Capture the cell that displays the provided text and extract its [x, y] central coordinate. 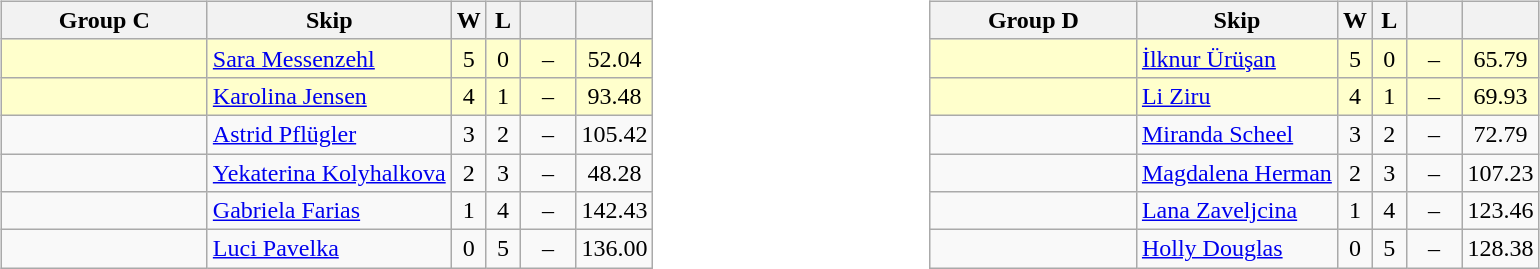
Magdalena Herman [1236, 173]
Holly Douglas [1236, 249]
Gabriela Farias [329, 211]
69.93 [1500, 96]
İlknur Ürüşan [1236, 58]
105.42 [614, 134]
48.28 [614, 173]
Yekaterina Kolyhalkova [329, 173]
107.23 [1500, 173]
Lana Zaveljcina [1236, 211]
136.00 [614, 249]
93.48 [614, 96]
65.79 [1500, 58]
Group D [1033, 20]
142.43 [614, 211]
Astrid Pflügler [329, 134]
Li Ziru [1236, 96]
128.38 [1500, 249]
72.79 [1500, 134]
Karolina Jensen [329, 96]
Sara Messenzehl [329, 58]
Luci Pavelka [329, 249]
52.04 [614, 58]
Group C [104, 20]
123.46 [1500, 211]
Miranda Scheel [1236, 134]
